Detect which cell encompasses the target text, then output its (x, y) center coordinate. 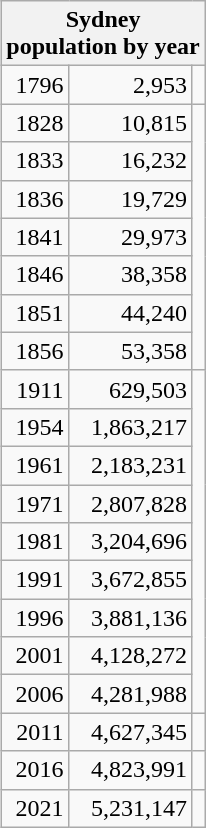
1833 (35, 161)
1856 (35, 351)
38,358 (131, 275)
2021 (35, 808)
Sydneypopulation by year (103, 34)
53,358 (131, 351)
2016 (35, 770)
4,627,345 (131, 732)
1841 (35, 237)
1991 (35, 580)
4,128,272 (131, 656)
1836 (35, 199)
2001 (35, 656)
44,240 (131, 313)
16,232 (131, 161)
1996 (35, 618)
1954 (35, 427)
5,231,147 (131, 808)
1796 (35, 85)
1828 (35, 123)
2,807,828 (131, 503)
3,672,855 (131, 580)
1961 (35, 465)
2006 (35, 694)
629,503 (131, 389)
1981 (35, 542)
1851 (35, 313)
4,281,988 (131, 694)
19,729 (131, 199)
3,204,696 (131, 542)
1971 (35, 503)
3,881,136 (131, 618)
1846 (35, 275)
4,823,991 (131, 770)
2,183,231 (131, 465)
2,953 (131, 85)
2011 (35, 732)
1,863,217 (131, 427)
10,815 (131, 123)
29,973 (131, 237)
1911 (35, 389)
